Detect which cell encompasses the target text, then output its [x, y] center coordinate. 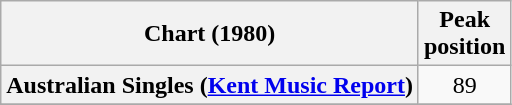
Peakposition [464, 34]
89 [464, 85]
Australian Singles (Kent Music Report) [210, 85]
Chart (1980) [210, 34]
